Determine the (X, Y) coordinate at the center of the cell enclosing the given text.  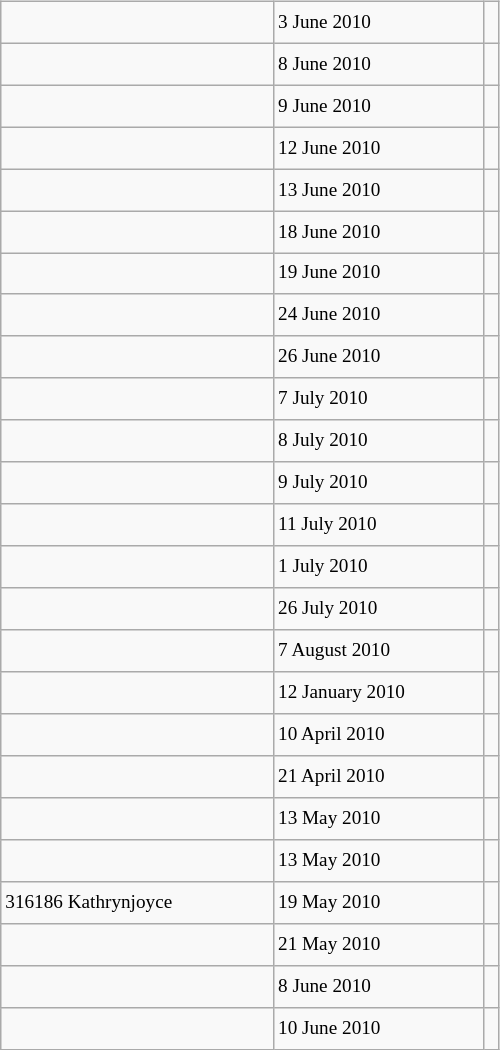
12 January 2010 (378, 693)
9 June 2010 (378, 106)
7 July 2010 (378, 399)
9 July 2010 (378, 483)
8 July 2010 (378, 441)
26 July 2010 (378, 609)
7 August 2010 (378, 651)
316186 Kathrynjoyce (138, 902)
13 June 2010 (378, 190)
3 June 2010 (378, 22)
24 June 2010 (378, 315)
10 June 2010 (378, 1028)
26 June 2010 (378, 357)
10 April 2010 (378, 735)
18 June 2010 (378, 232)
1 July 2010 (378, 567)
19 May 2010 (378, 902)
19 June 2010 (378, 274)
21 May 2010 (378, 944)
21 April 2010 (378, 777)
12 June 2010 (378, 148)
11 July 2010 (378, 525)
